Output the [X, Y] coordinate of the center of the cell containing the given text.  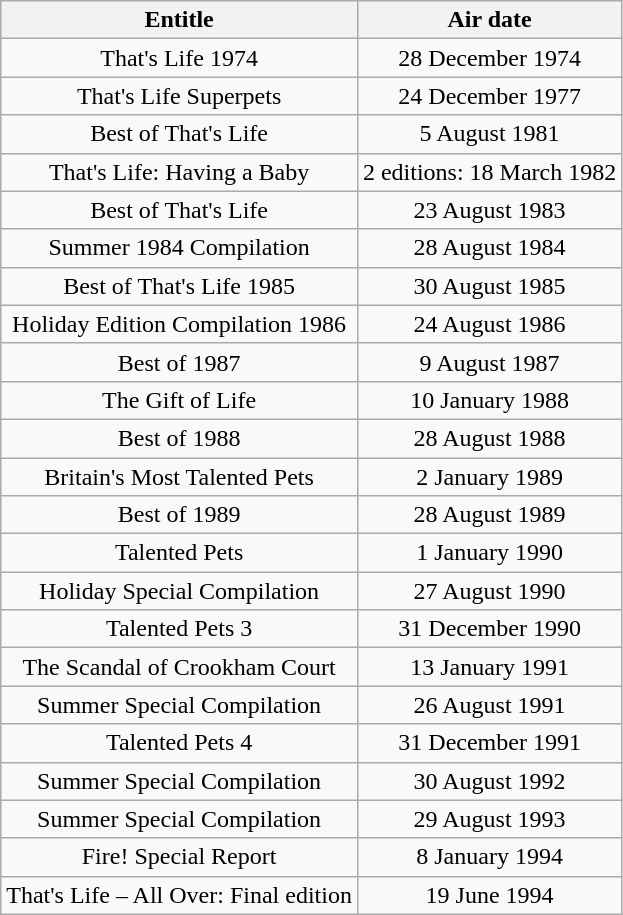
31 December 1991 [489, 743]
28 August 1989 [489, 515]
Best of 1987 [180, 362]
Best of 1989 [180, 515]
Talented Pets 3 [180, 629]
9 August 1987 [489, 362]
2 January 1989 [489, 477]
31 December 1990 [489, 629]
Best of That's Life 1985 [180, 286]
30 August 1992 [489, 781]
That's Life 1974 [180, 58]
24 December 1977 [489, 96]
That's Life: Having a Baby [180, 172]
19 June 1994 [489, 895]
Air date [489, 20]
29 August 1993 [489, 819]
28 August 1984 [489, 248]
Summer 1984 Compilation [180, 248]
28 December 1974 [489, 58]
10 January 1988 [489, 400]
Holiday Special Compilation [180, 591]
8 January 1994 [489, 857]
Talented Pets [180, 553]
13 January 1991 [489, 667]
30 August 1985 [489, 286]
Fire! Special Report [180, 857]
1 January 1990 [489, 553]
23 August 1983 [489, 210]
Best of 1988 [180, 438]
The Gift of Life [180, 400]
Talented Pets 4 [180, 743]
24 August 1986 [489, 324]
That's Life – All Over: Final edition [180, 895]
27 August 1990 [489, 591]
That's Life Superpets [180, 96]
Entitle [180, 20]
28 August 1988 [489, 438]
5 August 1981 [489, 134]
Holiday Edition Compilation 1986 [180, 324]
26 August 1991 [489, 705]
The Scandal of Crookham Court [180, 667]
2 editions: 18 March 1982 [489, 172]
Britain's Most Talented Pets [180, 477]
